Extract the (X, Y) coordinate from the center of the cell holding the provided text.  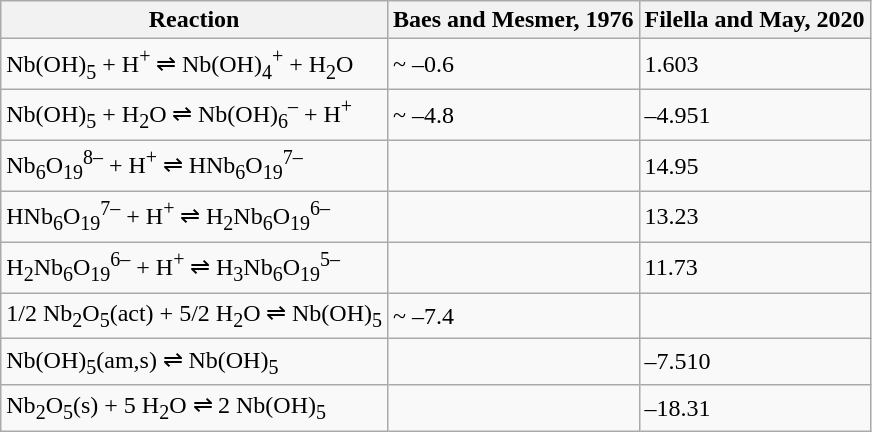
1/2 Nb2O5(act) + 5/2 H2O ⇌ Nb(OH)5 (194, 316)
–4.951 (754, 116)
Baes and Mesmer, 1976 (513, 20)
~ –4.8 (513, 116)
~ –7.4 (513, 316)
–18.31 (754, 408)
HNb6O197– + H+ ⇌ H2Nb6O196– (194, 216)
Reaction (194, 20)
13.23 (754, 216)
–7.510 (754, 362)
14.95 (754, 166)
Nb2O5(s) + 5 H2O ⇌ 2 Nb(OH)5 (194, 408)
H2Nb6O196– + H+ ⇌ H3Nb6O195– (194, 268)
1.603 (754, 64)
Nb(OH)5(am,s) ⇌ Nb(OH)5 (194, 362)
Filella and May, 2020 (754, 20)
~ –0.6 (513, 64)
Nb6O198– + H+ ⇌ HNb6O197– (194, 166)
Nb(OH)5 + H+ ⇌ Nb(OH)4+ + H2O (194, 64)
11.73 (754, 268)
Nb(OH)5 + H2O ⇌ Nb(OH)6– + H+ (194, 116)
